Pinpoint the cell where the given text exists, returning its [x, y] midpoint coordinate. 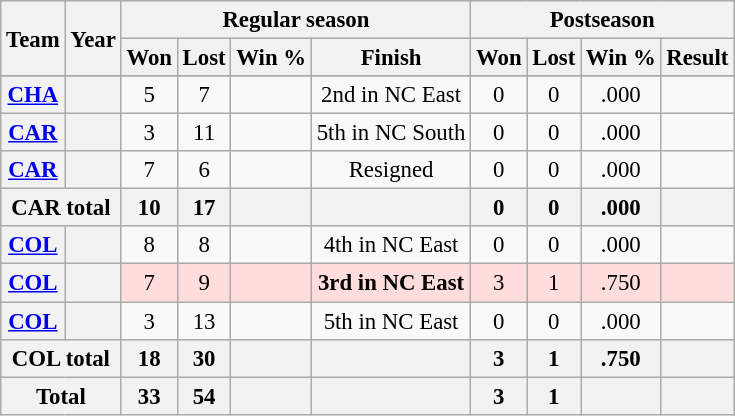
Team [33, 38]
Finish [390, 58]
3rd in NC East [390, 283]
Total [61, 396]
Year [93, 38]
6 [204, 170]
Regular season [296, 20]
10 [149, 208]
Resigned [390, 170]
9 [204, 283]
54 [204, 396]
COL total [61, 358]
4th in NC East [390, 245]
13 [204, 321]
2nd in NC East [390, 95]
11 [204, 133]
33 [149, 396]
Postseason [602, 20]
CHA [33, 95]
Result [698, 58]
18 [149, 358]
5th in NC South [390, 133]
CAR total [61, 208]
5th in NC East [390, 321]
17 [204, 208]
5 [149, 95]
30 [204, 358]
